Identify which cell holds the provided text, then report its [X, Y] central coordinate. 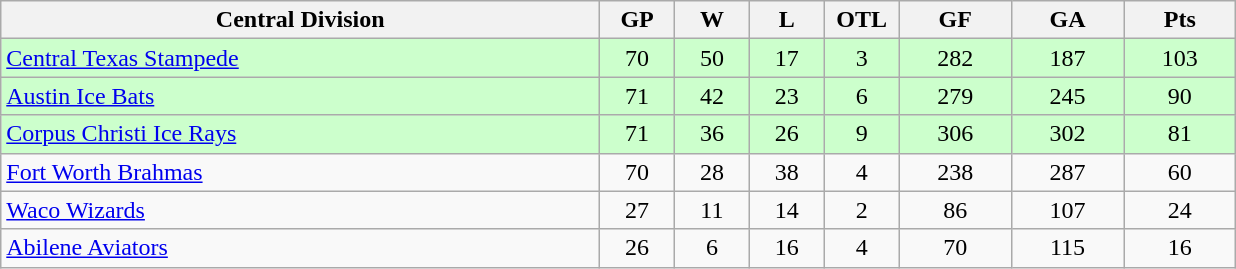
103 [1180, 58]
60 [1180, 172]
14 [786, 210]
23 [786, 96]
OTL [862, 20]
Central Division [300, 20]
GF [955, 20]
Pts [1180, 20]
42 [712, 96]
W [712, 20]
Fort Worth Brahmas [300, 172]
3 [862, 58]
9 [862, 134]
Waco Wizards [300, 210]
Abilene Aviators [300, 248]
86 [955, 210]
Austin Ice Bats [300, 96]
306 [955, 134]
81 [1180, 134]
50 [712, 58]
90 [1180, 96]
38 [786, 172]
11 [712, 210]
27 [638, 210]
24 [1180, 210]
115 [1067, 248]
L [786, 20]
187 [1067, 58]
GP [638, 20]
17 [786, 58]
282 [955, 58]
245 [1067, 96]
Corpus Christi Ice Rays [300, 134]
Central Texas Stampede [300, 58]
28 [712, 172]
GA [1067, 20]
36 [712, 134]
238 [955, 172]
302 [1067, 134]
2 [862, 210]
279 [955, 96]
107 [1067, 210]
287 [1067, 172]
